Scan for the cell matching the given text and deliver its (X, Y) coordinate at center. 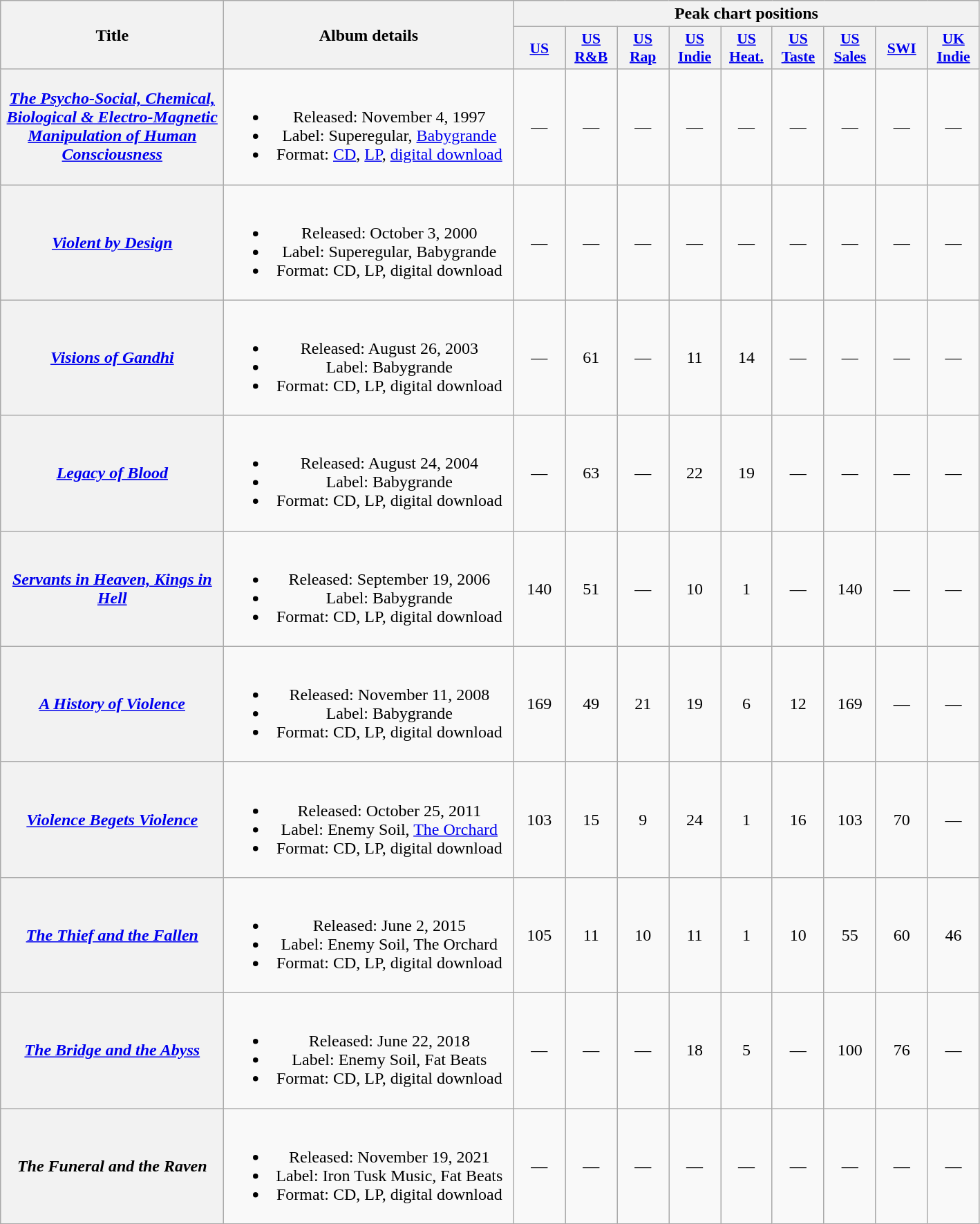
76 (901, 1051)
Released: June 22, 2018Label: Enemy Soil, Fat BeatsFormat: CD, LP, digital download (369, 1051)
US Indie (695, 48)
24 (695, 820)
55 (850, 934)
Released: August 24, 2004Label: BabygrandeFormat: CD, LP, digital download (369, 473)
US Sales (850, 48)
5 (746, 1051)
Violence Begets Violence (112, 820)
USRap (643, 48)
Album details (369, 35)
70 (901, 820)
Released: November 11, 2008Label: BabygrandeFormat: CD, LP, digital download (369, 704)
51 (592, 589)
16 (798, 820)
49 (592, 704)
Legacy of Blood (112, 473)
Released: September 19, 2006Label: BabygrandeFormat: CD, LP, digital download (369, 589)
UK Indie (954, 48)
Released: June 2, 2015Label: Enemy Soil, The OrchardFormat: CD, LP, digital download (369, 934)
22 (695, 473)
Released: October 25, 2011Label: Enemy Soil, The OrchardFormat: CD, LP, digital download (369, 820)
60 (901, 934)
Servants in Heaven, Kings in Hell (112, 589)
46 (954, 934)
US Heat. (746, 48)
12 (798, 704)
Released: November 4, 1997Label: Superegular, BabygrandeFormat: CD, LP, digital download (369, 127)
Title (112, 35)
A History of Violence (112, 704)
21 (643, 704)
The Funeral and the Raven (112, 1167)
SWI (901, 48)
The Thief and the Fallen (112, 934)
USR&B (592, 48)
6 (746, 704)
Violent by Design (112, 242)
The Psycho-Social, Chemical, Biological & Electro-Magnetic Manipulation of Human Consciousness (112, 127)
The Bridge and the Abyss (112, 1051)
105 (539, 934)
61 (592, 358)
100 (850, 1051)
Peak chart positions (746, 14)
US (539, 48)
Released: November 19, 2021Label: Iron Tusk Music, Fat BeatsFormat: CD, LP, digital download (369, 1167)
63 (592, 473)
9 (643, 820)
Visions of Gandhi (112, 358)
14 (746, 358)
Released: August 26, 2003Label: BabygrandeFormat: CD, LP, digital download (369, 358)
18 (695, 1051)
US Taste (798, 48)
15 (592, 820)
Released: October 3, 2000Label: Superegular, BabygrandeFormat: CD, LP, digital download (369, 242)
